Output the [x, y] coordinate of the center of the cell containing the given text.  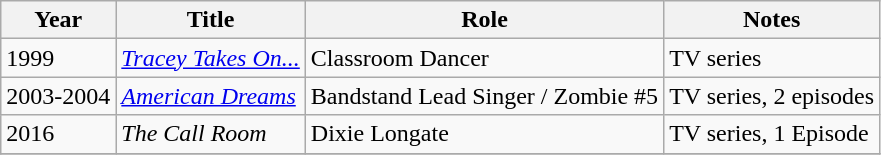
Classroom Dancer [484, 58]
The Call Room [211, 134]
Notes [772, 20]
TV series [772, 58]
American Dreams [211, 96]
TV series, 1 Episode [772, 134]
2003-2004 [58, 96]
Bandstand Lead Singer / Zombie #5 [484, 96]
1999 [58, 58]
TV series, 2 episodes [772, 96]
Tracey Takes On... [211, 58]
Role [484, 20]
2016 [58, 134]
Title [211, 20]
Dixie Longate [484, 134]
Year [58, 20]
